Identify which cell holds the provided text, then report its [x, y] central coordinate. 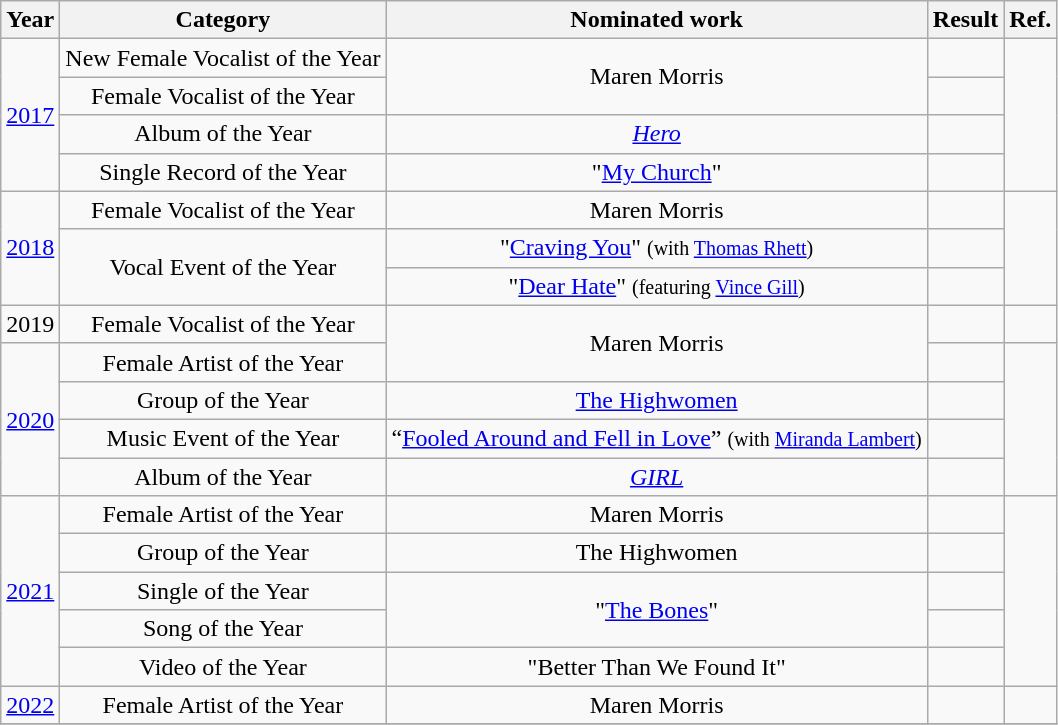
Nominated work [656, 20]
"Better Than We Found It" [656, 667]
GIRL [656, 477]
"The Bones" [656, 610]
2020 [30, 419]
Single Record of the Year [223, 172]
2017 [30, 115]
Result [965, 20]
Video of the Year [223, 667]
2018 [30, 248]
Music Event of the Year [223, 438]
Ref. [1030, 20]
Single of the Year [223, 591]
"Craving You" (with Thomas Rhett) [656, 248]
"My Church" [656, 172]
Song of the Year [223, 629]
“Fooled Around and Fell in Love” (with Miranda Lambert) [656, 438]
Year [30, 20]
2021 [30, 591]
Vocal Event of the Year [223, 267]
2022 [30, 705]
"Dear Hate" (featuring Vince Gill) [656, 286]
Category [223, 20]
2019 [30, 324]
Hero [656, 134]
New Female Vocalist of the Year [223, 58]
